Detect which cell encompasses the target text, then output its (X, Y) center coordinate. 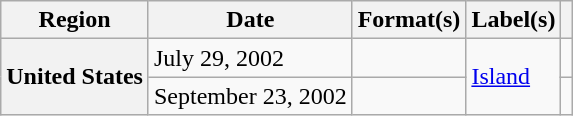
September 23, 2002 (250, 96)
United States (75, 77)
Region (75, 20)
July 29, 2002 (250, 58)
Date (250, 20)
Island (514, 77)
Format(s) (409, 20)
Label(s) (514, 20)
